Capture the cell that displays the provided text and extract its (x, y) central coordinate. 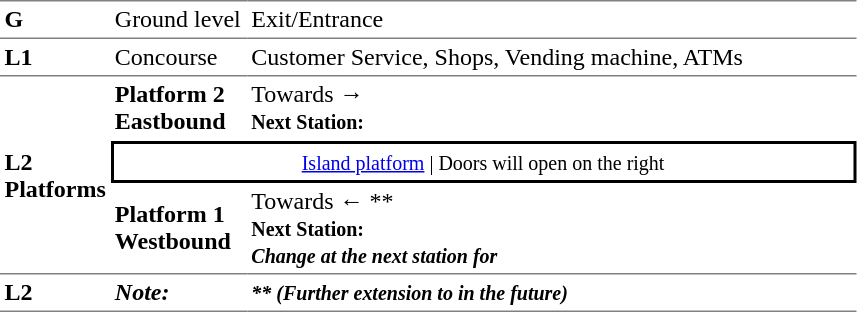
Island platform | Doors will open on the right (483, 162)
Platform 2Eastbound (178, 108)
Platform 1Westbound (178, 229)
** (Further extension to in the future) (552, 293)
L1 (55, 58)
Ground level (178, 20)
Exit/Entrance (552, 20)
Towards → Next Station: (552, 108)
L2 (55, 293)
Customer Service, Shops, Vending machine, ATMs (552, 58)
Towards ← **Next Station: Change at the next station for (552, 229)
Note: (178, 293)
Concourse (178, 58)
G (55, 20)
L2Platforms (55, 175)
